Pinpoint the cell where the given text exists, returning its (X, Y) midpoint coordinate. 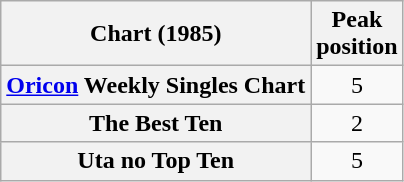
Chart (1985) (156, 34)
Peakposition (357, 34)
The Best Ten (156, 123)
2 (357, 123)
Oricon Weekly Singles Chart (156, 85)
Uta no Top Ten (156, 161)
